From the cell containing the given text, extract its center point as [x, y] coordinate. 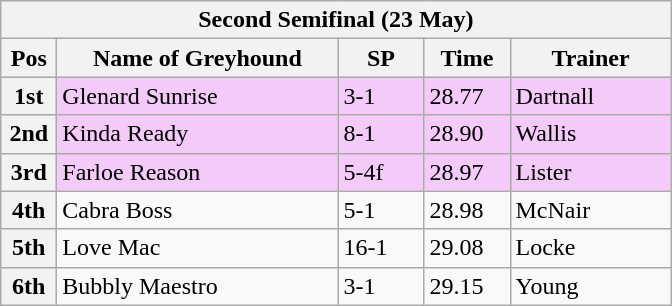
28.98 [467, 210]
McNair [590, 210]
28.90 [467, 134]
4th [29, 210]
Wallis [590, 134]
Farloe Reason [198, 172]
2nd [29, 134]
5-4f [381, 172]
5-1 [381, 210]
Love Mac [198, 248]
1st [29, 96]
Bubbly Maestro [198, 286]
SP [381, 58]
16-1 [381, 248]
Cabra Boss [198, 210]
29.15 [467, 286]
Pos [29, 58]
Time [467, 58]
Dartnall [590, 96]
Lister [590, 172]
5th [29, 248]
Glenard Sunrise [198, 96]
29.08 [467, 248]
Young [590, 286]
6th [29, 286]
Second Semifinal (23 May) [336, 20]
28.77 [467, 96]
3rd [29, 172]
Trainer [590, 58]
Name of Greyhound [198, 58]
8-1 [381, 134]
28.97 [467, 172]
Kinda Ready [198, 134]
Locke [590, 248]
